Provide the [x, y] coordinate of the cell's center where the given text is located.  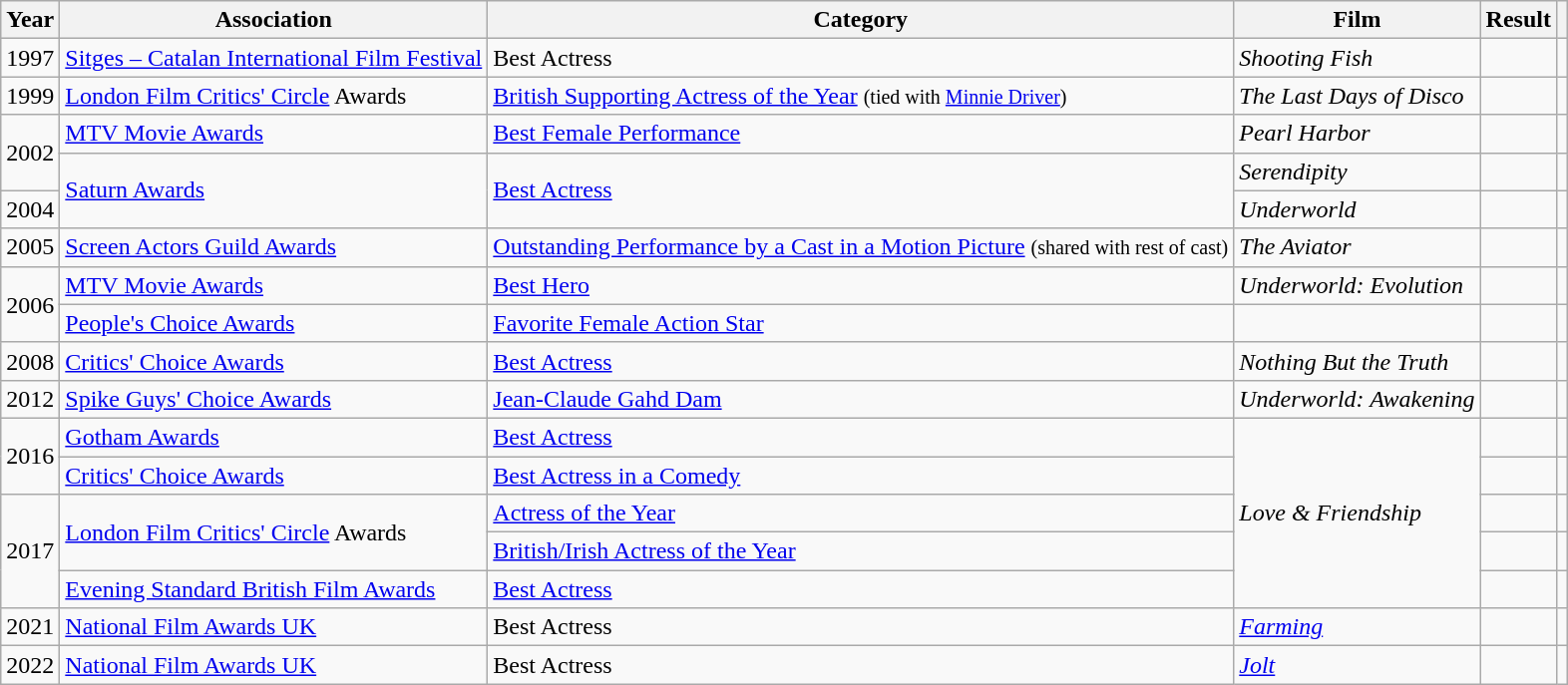
Nothing But the Truth [1357, 361]
2012 [30, 399]
2008 [30, 361]
Jolt [1357, 665]
Shooting Fish [1357, 58]
Underworld [1357, 209]
People's Choice Awards [273, 323]
2021 [30, 627]
2022 [30, 665]
Actress of the Year [861, 514]
Category [861, 20]
Result [1518, 20]
2016 [30, 456]
2004 [30, 209]
Association [273, 20]
Screen Actors Guild Awards [273, 247]
Sitges – Catalan International Film Festival [273, 58]
British Supporting Actress of the Year (tied with Minnie Driver) [861, 96]
2017 [30, 551]
Best Actress in a Comedy [861, 476]
Outstanding Performance by a Cast in a Motion Picture (shared with rest of cast) [861, 247]
Film [1357, 20]
Evening Standard British Film Awards [273, 589]
2005 [30, 247]
2002 [30, 153]
Saturn Awards [273, 190]
Underworld: Awakening [1357, 399]
1999 [30, 96]
Best Hero [861, 285]
Gotham Awards [273, 437]
Pearl Harbor [1357, 134]
The Last Days of Disco [1357, 96]
Spike Guys' Choice Awards [273, 399]
British/Irish Actress of the Year [861, 551]
Favorite Female Action Star [861, 323]
Underworld: Evolution [1357, 285]
Year [30, 20]
Serendipity [1357, 171]
Jean-Claude Gahd Dam [861, 399]
2006 [30, 304]
Love & Friendship [1357, 513]
The Aviator [1357, 247]
Farming [1357, 627]
Best Female Performance [861, 134]
1997 [30, 58]
